Return the [X, Y] coordinate for the center point of the cell that contains the specified text.  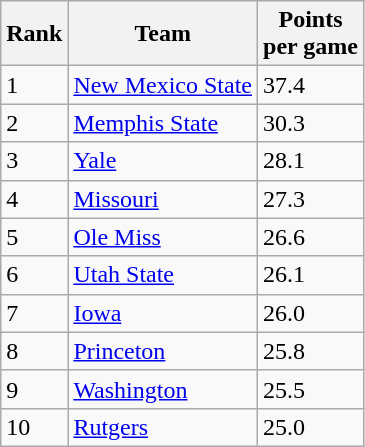
Ole Miss [163, 237]
Iowa [163, 313]
25.8 [311, 351]
Memphis State [163, 123]
Team [163, 34]
30.3 [311, 123]
Pointsper game [311, 34]
Rank [34, 34]
8 [34, 351]
25.5 [311, 389]
4 [34, 199]
10 [34, 427]
2 [34, 123]
Yale [163, 161]
25.0 [311, 427]
Princeton [163, 351]
Missouri [163, 199]
37.4 [311, 85]
26.6 [311, 237]
3 [34, 161]
6 [34, 275]
Rutgers [163, 427]
26.1 [311, 275]
5 [34, 237]
27.3 [311, 199]
28.1 [311, 161]
26.0 [311, 313]
7 [34, 313]
1 [34, 85]
Utah State [163, 275]
9 [34, 389]
New Mexico State [163, 85]
Washington [163, 389]
